Scan for the cell matching the given text and deliver its (X, Y) coordinate at center. 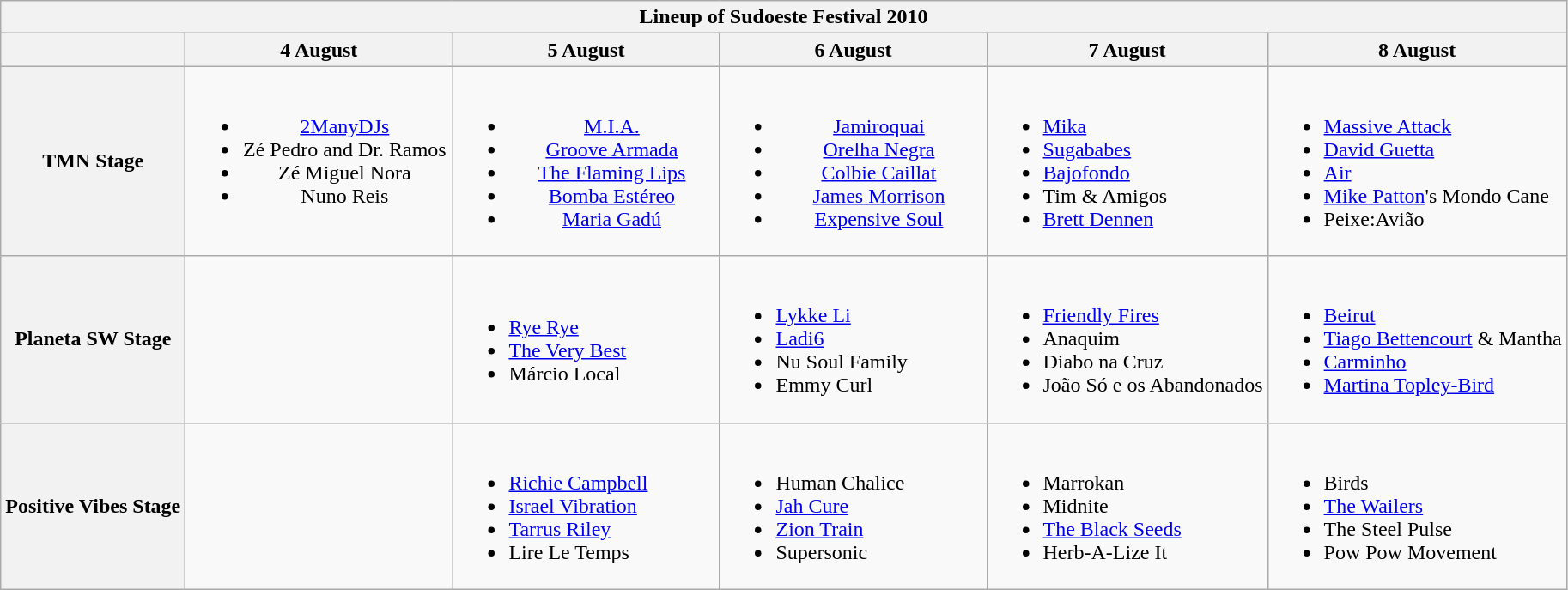
BeirutTiago Bettencourt & ManthaCarminhoMartina Topley-Bird (1417, 339)
2ManyDJsZé Pedro and Dr. RamosZé Miguel NoraNuno Reis (319, 161)
5 August (586, 50)
Positive Vibes Stage (93, 506)
M.I.A.Groove ArmadaThe Flaming LipsBomba EstéreoMaria Gadú (586, 161)
7 August (1127, 50)
MikaSugababesBajofondoTim & AmigosBrett Dennen (1127, 161)
BirdsThe WailersThe Steel PulsePow Pow Movement (1417, 506)
Richie CampbellIsrael VibrationTarrus RileyLire Le Temps (586, 506)
Human ChaliceJah CureZion TrainSupersonic (854, 506)
Massive AttackDavid GuettaAirMike Patton's Mondo CanePeixe:Avião (1417, 161)
TMN Stage (93, 161)
Lykke LiLadi6Nu Soul FamilyEmmy Curl (854, 339)
MarrokanMidniteThe Black SeedsHerb-A-Lize It (1127, 506)
Friendly FiresAnaquimDiabo na CruzJoão Só e os Abandonados (1127, 339)
6 August (854, 50)
Planeta SW Stage (93, 339)
Lineup of Sudoeste Festival 2010 (783, 17)
Rye RyeThe Very BestMárcio Local (586, 339)
8 August (1417, 50)
JamiroquaiOrelha NegraColbie CaillatJames MorrisonExpensive Soul (854, 161)
4 August (319, 50)
